For the text-containing cell, return its midpoint in (X, Y) coordinate format. 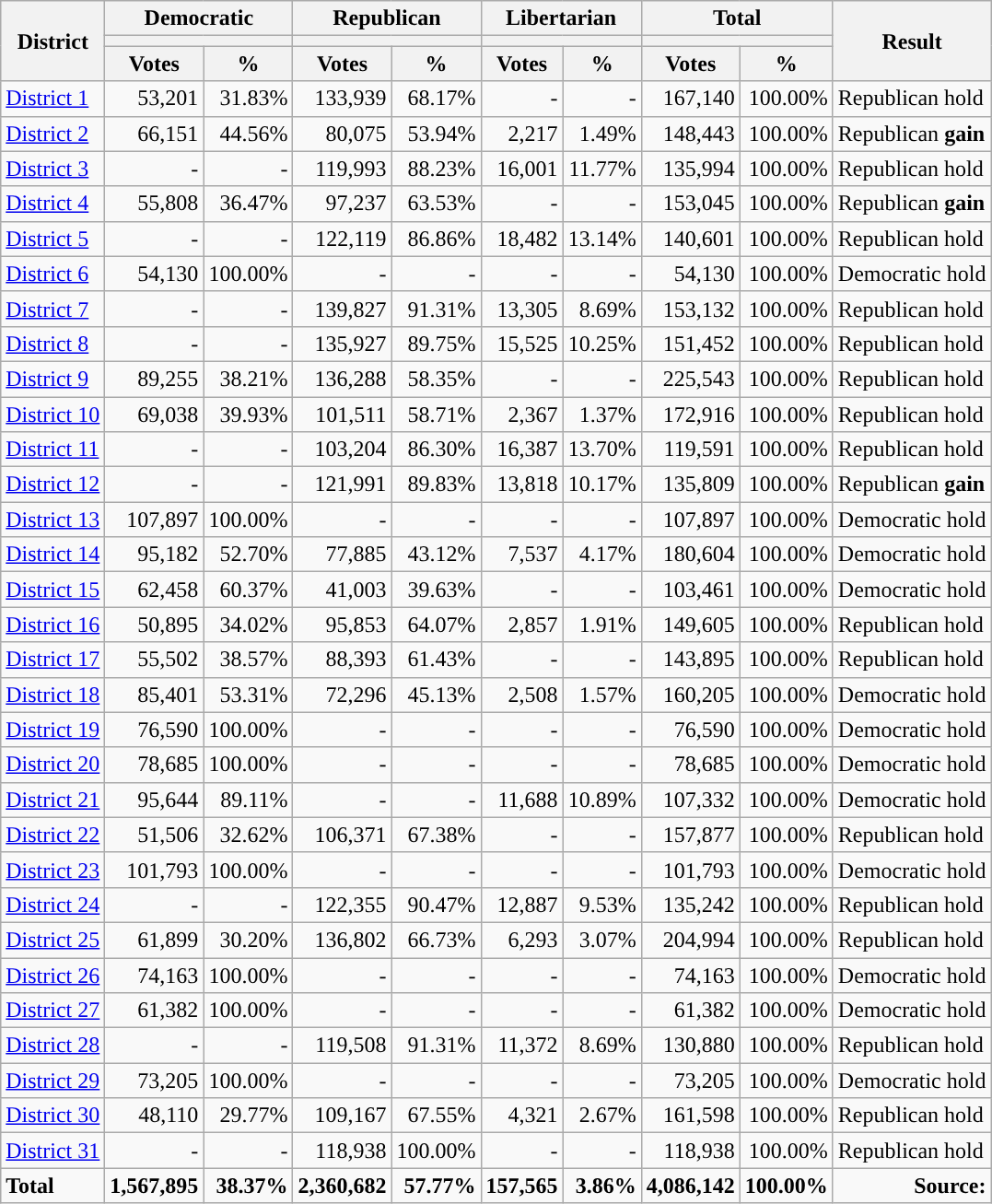
2,508 (521, 695)
61,899 (155, 940)
District 11 (53, 450)
95,853 (343, 625)
122,355 (343, 905)
86.30% (437, 450)
101,511 (343, 414)
89,255 (155, 379)
District 22 (53, 835)
119,591 (691, 450)
86.86% (437, 239)
225,543 (691, 379)
153,045 (691, 204)
95,182 (155, 555)
District 27 (53, 1011)
District 17 (53, 660)
31.83% (249, 99)
58.71% (437, 414)
District 18 (53, 695)
80,075 (343, 134)
7,537 (521, 555)
136,802 (343, 940)
69,038 (155, 414)
District 31 (53, 1151)
District 16 (53, 625)
36.47% (249, 204)
11,372 (521, 1046)
District 2 (53, 134)
130,880 (691, 1046)
10.89% (602, 800)
38.57% (249, 660)
34.02% (249, 625)
66,151 (155, 134)
143,895 (691, 660)
55,808 (155, 204)
Libertarian (561, 18)
44.56% (249, 134)
1.49% (602, 134)
64.07% (437, 625)
District 4 (53, 204)
10.25% (602, 344)
13,305 (521, 309)
Result (912, 41)
119,993 (343, 169)
38.21% (249, 379)
39.63% (437, 590)
2,857 (521, 625)
53.31% (249, 695)
136,288 (343, 379)
4.17% (602, 555)
District 5 (53, 239)
77,885 (343, 555)
District 15 (53, 590)
1,567,895 (155, 1186)
97,237 (343, 204)
District 28 (53, 1046)
1.91% (602, 625)
4,086,142 (691, 1186)
135,809 (691, 485)
3.07% (602, 940)
16,387 (521, 450)
106,371 (343, 835)
District 8 (53, 344)
67.55% (437, 1116)
District 6 (53, 274)
6,293 (521, 940)
11.77% (602, 169)
52.70% (249, 555)
58.35% (437, 379)
50,895 (155, 625)
62,458 (155, 590)
43.12% (437, 555)
180,604 (691, 555)
District 25 (53, 940)
10.17% (602, 485)
2.67% (602, 1116)
29.77% (249, 1116)
9.53% (602, 905)
51,506 (155, 835)
1.37% (602, 414)
140,601 (691, 239)
167,140 (691, 99)
District 26 (53, 976)
District 10 (53, 414)
38.37% (249, 1186)
55,502 (155, 660)
Democratic (199, 18)
District 19 (53, 730)
88.23% (437, 169)
135,242 (691, 905)
District 14 (53, 555)
109,167 (343, 1116)
39.93% (249, 414)
60.37% (249, 590)
1.57% (602, 695)
District 13 (53, 520)
90.47% (437, 905)
53,201 (155, 99)
Source: (912, 1186)
135,927 (343, 344)
District 7 (53, 309)
District 29 (53, 1081)
2,367 (521, 414)
95,644 (155, 800)
135,994 (691, 169)
12,887 (521, 905)
61.43% (437, 660)
District 9 (53, 379)
72,296 (343, 695)
68.17% (437, 99)
103,461 (691, 590)
16,001 (521, 169)
30.20% (249, 940)
District 20 (53, 765)
District 30 (53, 1116)
48,110 (155, 1116)
2,360,682 (343, 1186)
District 24 (53, 905)
148,443 (691, 134)
13.14% (602, 239)
District 23 (53, 870)
32.62% (249, 835)
Republican (387, 18)
District 1 (53, 99)
89.11% (249, 800)
15,525 (521, 344)
88,393 (343, 660)
133,939 (343, 99)
District 12 (53, 485)
119,508 (343, 1046)
122,119 (343, 239)
107,332 (691, 800)
2,217 (521, 134)
3.86% (602, 1186)
89.83% (437, 485)
89.75% (437, 344)
121,991 (343, 485)
67.38% (437, 835)
11,688 (521, 800)
District 3 (53, 169)
160,205 (691, 695)
53.94% (437, 134)
District 21 (53, 800)
161,598 (691, 1116)
151,452 (691, 344)
172,916 (691, 414)
63.53% (437, 204)
45.13% (437, 695)
District (53, 41)
66.73% (437, 940)
4,321 (521, 1116)
85,401 (155, 695)
204,994 (691, 940)
57.77% (437, 1186)
13.70% (602, 450)
41,003 (343, 590)
13,818 (521, 485)
153,132 (691, 309)
18,482 (521, 239)
157,565 (521, 1186)
139,827 (343, 309)
103,204 (343, 450)
157,877 (691, 835)
149,605 (691, 625)
